Determine the (x, y) coordinate at the center of the cell enclosing the given text.  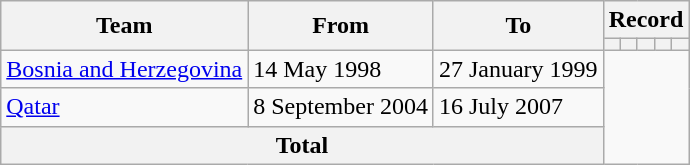
From (341, 26)
14 May 1998 (341, 69)
Team (124, 26)
Record (646, 20)
Bosnia and Herzegovina (124, 69)
To (518, 26)
8 September 2004 (341, 107)
27 January 1999 (518, 69)
Qatar (124, 107)
Total (302, 145)
16 July 2007 (518, 107)
